Detect which cell encompasses the target text, then output its [X, Y] center coordinate. 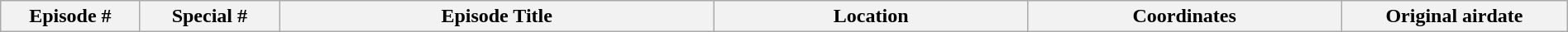
Episode # [70, 16]
Location [872, 16]
Original airdate [1455, 16]
Coordinates [1184, 16]
Special # [209, 16]
Episode Title [497, 16]
